Identify which cell holds the provided text, then report its (X, Y) central coordinate. 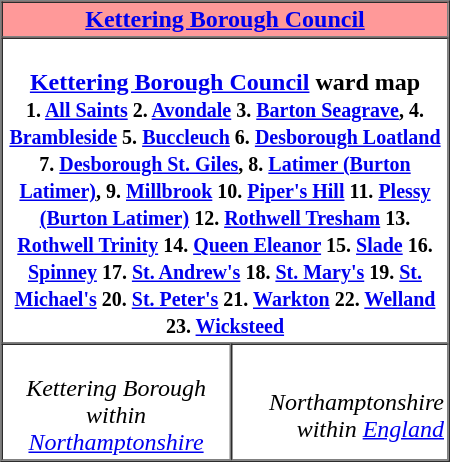
Kettering Borough Council (226, 20)
Kettering Borough within Northamptonshire (116, 402)
Northamptonshire within England (340, 402)
